Locate the cell with the specified text and output its (X, Y) center coordinate. 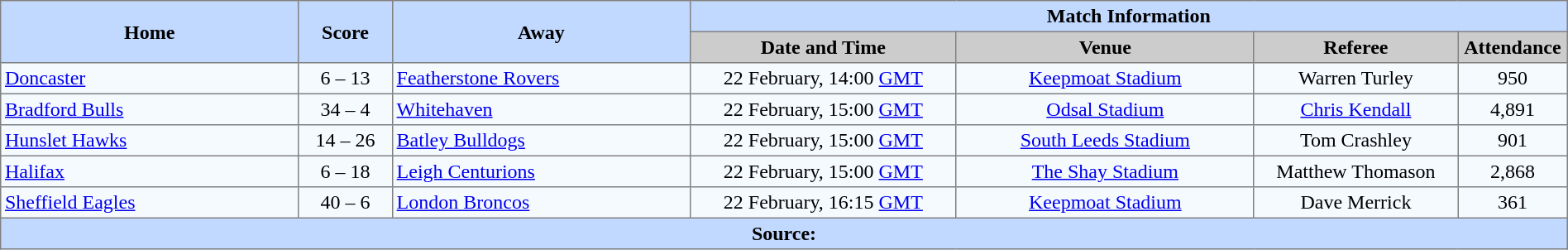
Doncaster (150, 79)
Featherstone Rovers (541, 79)
901 (1513, 141)
Hunslet Hawks (150, 141)
22 February, 16:15 GMT (823, 203)
Source: (784, 233)
361 (1513, 203)
Warren Turley (1355, 79)
London Broncos (541, 203)
2,868 (1513, 171)
Bradford Bulls (150, 109)
950 (1513, 79)
4,891 (1513, 109)
Whitehaven (541, 109)
40 – 6 (346, 203)
Batley Bulldogs (541, 141)
Odsal Stadium (1105, 109)
Halifax (150, 171)
34 – 4 (346, 109)
Sheffield Eagles (150, 203)
6 – 13 (346, 79)
Score (346, 31)
Home (150, 31)
Leigh Centurions (541, 171)
South Leeds Stadium (1105, 141)
Venue (1105, 47)
Attendance (1513, 47)
Dave Merrick (1355, 203)
6 – 18 (346, 171)
22 February, 14:00 GMT (823, 79)
14 – 26 (346, 141)
The Shay Stadium (1105, 171)
Match Information (1128, 17)
Chris Kendall (1355, 109)
Matthew Thomason (1355, 171)
Tom Crashley (1355, 141)
Date and Time (823, 47)
Away (541, 31)
Referee (1355, 47)
